Find where the given text appears and provide that cell's center as [X, Y] coordinate. 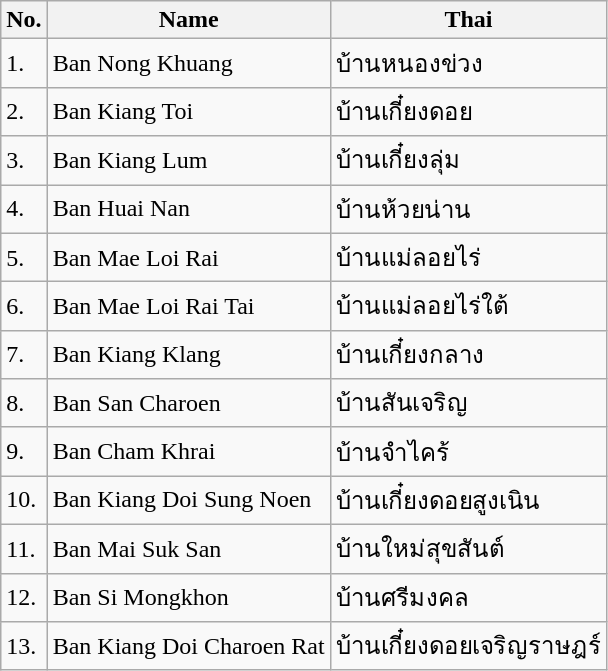
8. [24, 404]
บ้านเกี๋ยงดอยสูงเนิน [468, 500]
9. [24, 452]
Ban Kiang Doi Sung Noen [188, 500]
บ้านหนองข่วง [468, 64]
บ้านจำไคร้ [468, 452]
13. [24, 646]
No. [24, 20]
บ้านเกี๋ยงกลาง [468, 354]
Ban Kiang Klang [188, 354]
Ban Kiang Doi Charoen Rat [188, 646]
Ban Cham Khrai [188, 452]
Ban Huai Nan [188, 208]
บ้านแม่ลอยไร่ [468, 258]
Name [188, 20]
Ban Mai Suk San [188, 548]
Ban Mae Loi Rai [188, 258]
10. [24, 500]
2. [24, 112]
Ban Mae Loi Rai Tai [188, 306]
บ้านสันเจริญ [468, 404]
11. [24, 548]
บ้านห้วยน่าน [468, 208]
Thai [468, 20]
บ้านเกี๋ยงดอย [468, 112]
Ban Kiang Toi [188, 112]
Ban Nong Khuang [188, 64]
Ban Kiang Lum [188, 160]
4. [24, 208]
12. [24, 598]
Ban San Charoen [188, 404]
บ้านศรีมงคล [468, 598]
3. [24, 160]
บ้านเกี๋ยงลุ่ม [468, 160]
บ้านใหม่สุขสันต์ [468, 548]
บ้านแม่ลอยไร่ใต้ [468, 306]
Ban Si Mongkhon [188, 598]
บ้านเกี๋ยงดอยเจริญราษฎร์ [468, 646]
5. [24, 258]
6. [24, 306]
7. [24, 354]
1. [24, 64]
